Extract the (X, Y) coordinate from the center of the cell holding the provided text.  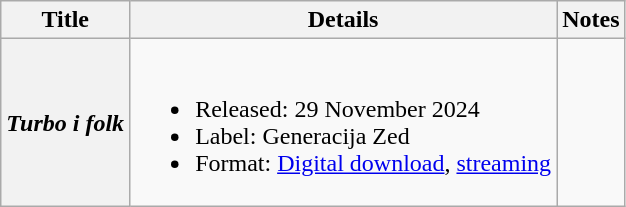
Title (66, 20)
Released: 29 November 2024Label: Generacija ZedFormat: Digital download, streaming (344, 122)
Notes (591, 20)
Details (344, 20)
Turbo i folk (66, 122)
